Search for the cell housing the specified text and yield its [x, y] center coordinate. 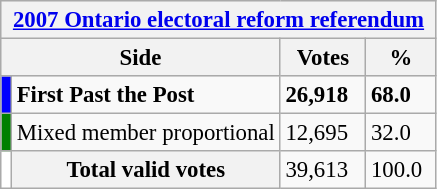
26,918 [323, 95]
32.0 [402, 133]
100.0 [402, 170]
First Past the Post [146, 95]
68.0 [402, 95]
2007 Ontario electoral reform referendum [219, 20]
Total valid votes [146, 170]
12,695 [323, 133]
Side [140, 58]
Mixed member proportional [146, 133]
% [402, 58]
Votes [323, 58]
39,613 [323, 170]
